Return (X, Y) of the center of cell containing provided text 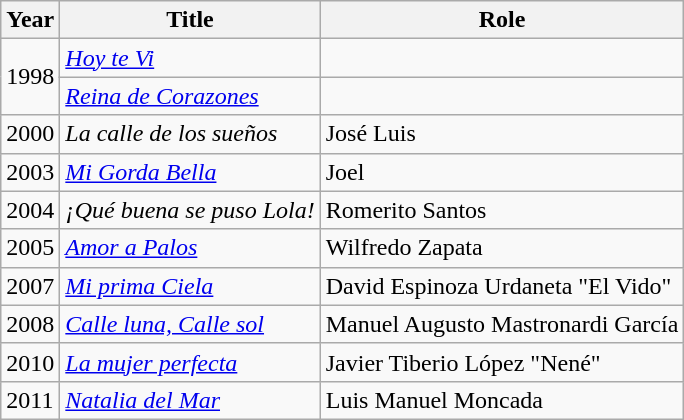
Title (190, 20)
Calle luna, Calle sol (190, 324)
Role (502, 20)
Javier Tiberio López "Nené" (502, 362)
2003 (30, 172)
Luis Manuel Moncada (502, 400)
Manuel Augusto Mastronardi García (502, 324)
La calle de los sueños (190, 134)
Romerito Santos (502, 210)
1998 (30, 77)
Hoy te Vi (190, 58)
La mujer perfecta (190, 362)
2000 (30, 134)
Mi Gorda Bella (190, 172)
Reina de Corazones (190, 96)
Mi prima Ciela (190, 286)
2005 (30, 248)
David Espinoza Urdaneta "El Vido" (502, 286)
Wilfredo Zapata (502, 248)
Joel (502, 172)
José Luis (502, 134)
Year (30, 20)
2010 (30, 362)
¡Qué buena se puso Lola! (190, 210)
Natalia del Mar (190, 400)
Amor a Palos (190, 248)
2011 (30, 400)
2008 (30, 324)
2004 (30, 210)
2007 (30, 286)
